Locate the cell with the specified text and output its [X, Y] center coordinate. 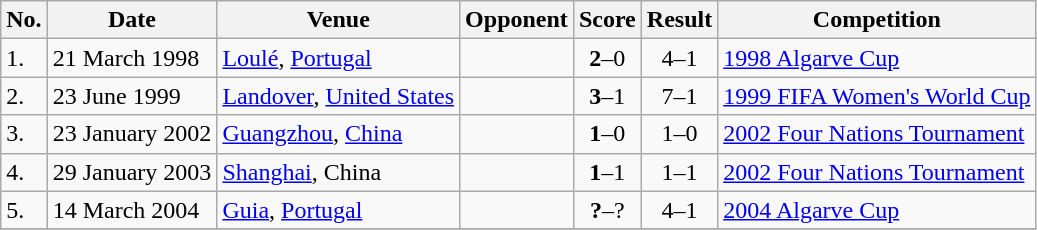
4. [24, 172]
Opponent [517, 20]
3. [24, 134]
No. [24, 20]
Loulé, Portugal [338, 58]
3–1 [607, 96]
1. [24, 58]
?–? [607, 210]
1999 FIFA Women's World Cup [877, 96]
Landover, United States [338, 96]
Date [132, 20]
2. [24, 96]
2004 Algarve Cup [877, 210]
1998 Algarve Cup [877, 58]
29 January 2003 [132, 172]
Guangzhou, China [338, 134]
2–0 [607, 58]
21 March 1998 [132, 58]
Score [607, 20]
23 January 2002 [132, 134]
Result [679, 20]
Shanghai, China [338, 172]
23 June 1999 [132, 96]
Venue [338, 20]
5. [24, 210]
Competition [877, 20]
Guia, Portugal [338, 210]
14 March 2004 [132, 210]
7–1 [679, 96]
